Detect which cell encompasses the target text, then output its (x, y) center coordinate. 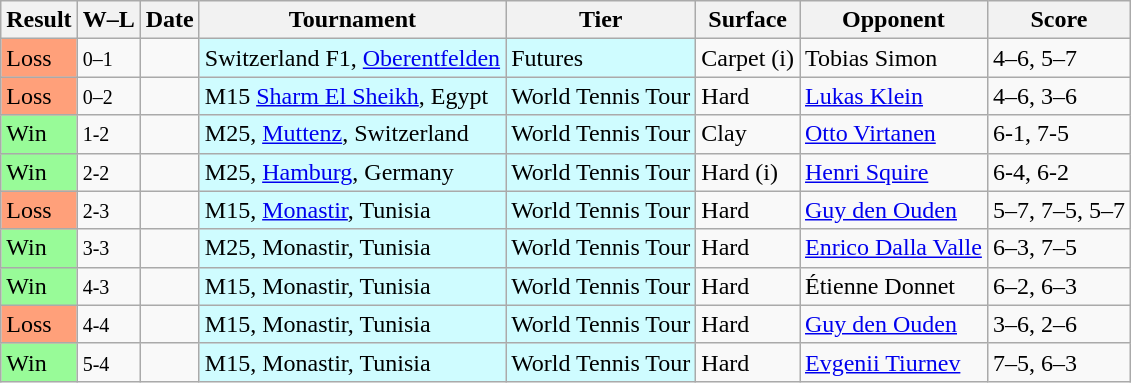
0–1 (108, 58)
4–6, 3–6 (1058, 96)
Otto Virtanen (894, 134)
Futures (601, 58)
7–5, 6–3 (1058, 362)
M25, Hamburg, Germany (352, 172)
2-2 (108, 172)
Étienne Donnet (894, 286)
3–6, 2–6 (1058, 324)
6–2, 6–3 (1058, 286)
Opponent (894, 20)
6-4, 6-2 (1058, 172)
Surface (748, 20)
5–7, 7–5, 5–7 (1058, 210)
Tobias Simon (894, 58)
Henri Squire (894, 172)
6-1, 7-5 (1058, 134)
Clay (748, 134)
M15 Sharm El Sheikh, Egypt (352, 96)
3-3 (108, 248)
4–6, 5–7 (1058, 58)
4-3 (108, 286)
6–3, 7–5 (1058, 248)
Evgenii Tiurnev (894, 362)
0–2 (108, 96)
Enrico Dalla Valle (894, 248)
M25, Muttenz, Switzerland (352, 134)
Tournament (352, 20)
2-3 (108, 210)
M25, Monastir, Tunisia (352, 248)
5-4 (108, 362)
Lukas Klein (894, 96)
Hard (i) (748, 172)
1-2 (108, 134)
Result (39, 20)
Tier (601, 20)
W–L (108, 20)
4-4 (108, 324)
Carpet (i) (748, 58)
Score (1058, 20)
Switzerland F1, Oberentfelden (352, 58)
Date (170, 20)
